Pinpoint the cell where the given text exists, returning its [X, Y] midpoint coordinate. 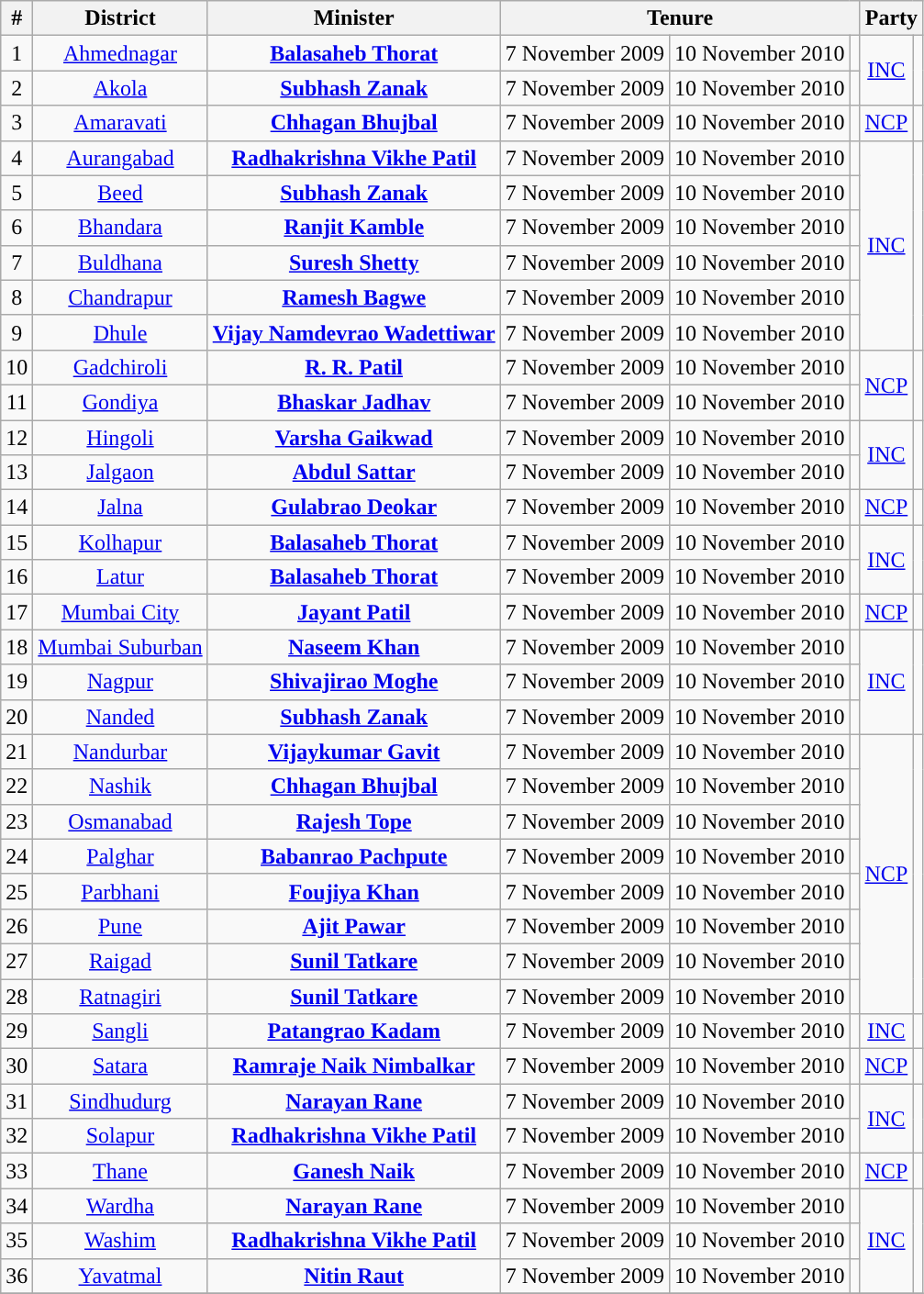
14 [17, 508]
24 [17, 856]
Pune [120, 926]
Beed [120, 193]
17 [17, 612]
28 [17, 996]
Nitin Raut [354, 1276]
District [120, 18]
Gondiya [120, 402]
2 [17, 88]
20 [17, 717]
Jayant Patil [354, 612]
Tenure [680, 18]
Bhaskar Jadhav [354, 402]
Nanded [120, 717]
11 [17, 402]
26 [17, 926]
21 [17, 752]
4 [17, 158]
18 [17, 647]
5 [17, 193]
Osmanabad [120, 821]
Solapur [120, 1136]
16 [17, 577]
Wardha [120, 1206]
Ramraje Naik Nimbalkar [354, 1066]
Nagpur [120, 682]
6 [17, 228]
Nashik [120, 786]
Nandurbar [120, 752]
Parbhani [120, 891]
13 [17, 473]
Aurangabad [120, 158]
3 [17, 123]
Mumbai Suburban [120, 647]
Sangli [120, 1032]
Raigad [120, 961]
Gadchiroli [120, 367]
19 [17, 682]
25 [17, 891]
Vijay Namdevrao Wadettiwar [354, 332]
32 [17, 1136]
Sindhudurg [120, 1101]
Ganesh Naik [354, 1171]
Chandrapur [120, 297]
Foujiya Khan [354, 891]
27 [17, 961]
Varsha Gaikwad [354, 438]
Vijaykumar Gavit [354, 752]
Rajesh Tope [354, 821]
Amaravati [120, 123]
9 [17, 332]
Latur [120, 577]
Babanrao Pachpute [354, 856]
7 [17, 262]
Dhule [120, 332]
Minister [354, 18]
10 [17, 367]
35 [17, 1241]
30 [17, 1066]
Suresh Shetty [354, 262]
Washim [120, 1241]
Buldhana [120, 262]
22 [17, 786]
36 [17, 1276]
Naseem Khan [354, 647]
12 [17, 438]
Jalgaon [120, 473]
Mumbai City [120, 612]
33 [17, 1171]
Abdul Sattar [354, 473]
Patangrao Kadam [354, 1032]
Akola [120, 88]
8 [17, 297]
Yavatmal [120, 1276]
Palghar [120, 856]
Ajit Pawar [354, 926]
29 [17, 1032]
Ahmednagar [120, 53]
15 [17, 542]
23 [17, 821]
Ramesh Bagwe [354, 297]
Thane [120, 1171]
Jalna [120, 508]
34 [17, 1206]
Bhandara [120, 228]
Kolhapur [120, 542]
Satara [120, 1066]
31 [17, 1101]
# [17, 18]
R. R. Patil [354, 367]
Ranjit Kamble [354, 228]
1 [17, 53]
Hingoli [120, 438]
Gulabrao Deokar [354, 508]
Shivajirao Moghe [354, 682]
Party [892, 18]
Ratnagiri [120, 996]
